Locate the cell with the specified text and output its (X, Y) center coordinate. 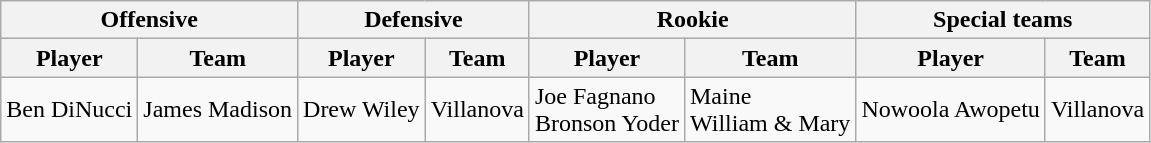
Nowoola Awopetu (951, 110)
Rookie (692, 20)
MaineWilliam & Mary (770, 110)
Special teams (1003, 20)
Defensive (414, 20)
Offensive (150, 20)
Drew Wiley (362, 110)
Ben DiNucci (70, 110)
James Madison (218, 110)
Joe FagnanoBronson Yoder (606, 110)
